Find where the given text appears and provide that cell's center as [X, Y] coordinate. 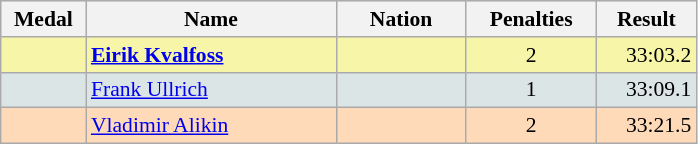
Vladimir Alikin [211, 126]
Penalties [531, 19]
33:21.5 [646, 126]
33:03.2 [646, 55]
Nation [401, 19]
33:09.1 [646, 90]
Name [211, 19]
Frank Ullrich [211, 90]
Medal [44, 19]
1 [531, 90]
Result [646, 19]
Eirik Kvalfoss [211, 55]
